Provide the [x, y] coordinate of the cell's center where the given text is located.  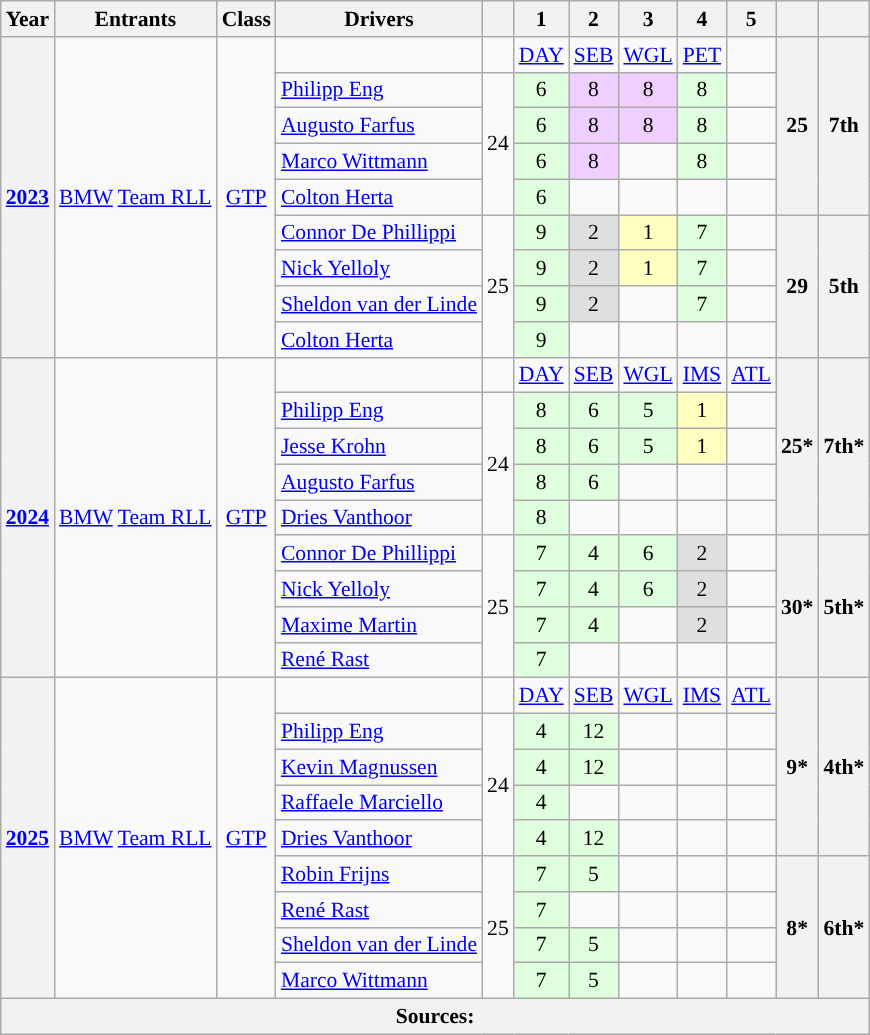
Robin Frijns [379, 874]
2023 [28, 198]
Sources: [436, 1017]
PET [702, 55]
7th [844, 126]
Maxime Martin [379, 625]
Kevin Magnussen [379, 767]
Entrants [136, 19]
Drivers [379, 19]
9* [798, 767]
29 [798, 286]
2025 [28, 838]
4th* [844, 767]
2024 [28, 518]
3 [648, 19]
30* [798, 607]
Class [246, 19]
5th [844, 286]
5th* [844, 607]
Year [28, 19]
Raffaele Marciello [379, 803]
25* [798, 446]
7th* [844, 446]
Jesse Krohn [379, 447]
8* [798, 927]
6th* [844, 927]
